Detect which cell encompasses the target text, then output its [X, Y] center coordinate. 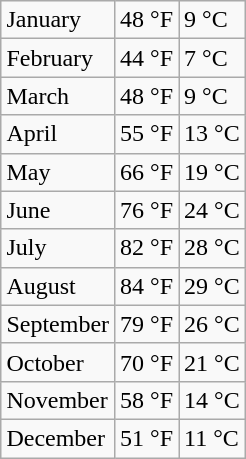
January [58, 20]
July [58, 248]
58 °F [147, 400]
44 °F [147, 58]
September [58, 324]
51 °F [147, 438]
14 °C [212, 400]
21 °C [212, 362]
84 °F [147, 286]
24 °C [212, 210]
55 °F [147, 134]
February [58, 58]
7 °C [212, 58]
79 °F [147, 324]
August [58, 286]
26 °C [212, 324]
April [58, 134]
11 °C [212, 438]
October [58, 362]
March [58, 96]
May [58, 172]
76 °F [147, 210]
66 °F [147, 172]
December [58, 438]
70 °F [147, 362]
29 °C [212, 286]
28 °C [212, 248]
82 °F [147, 248]
November [58, 400]
19 °C [212, 172]
June [58, 210]
13 °C [212, 134]
